Return the (X, Y) coordinate for the center point of the cell that contains the specified text.  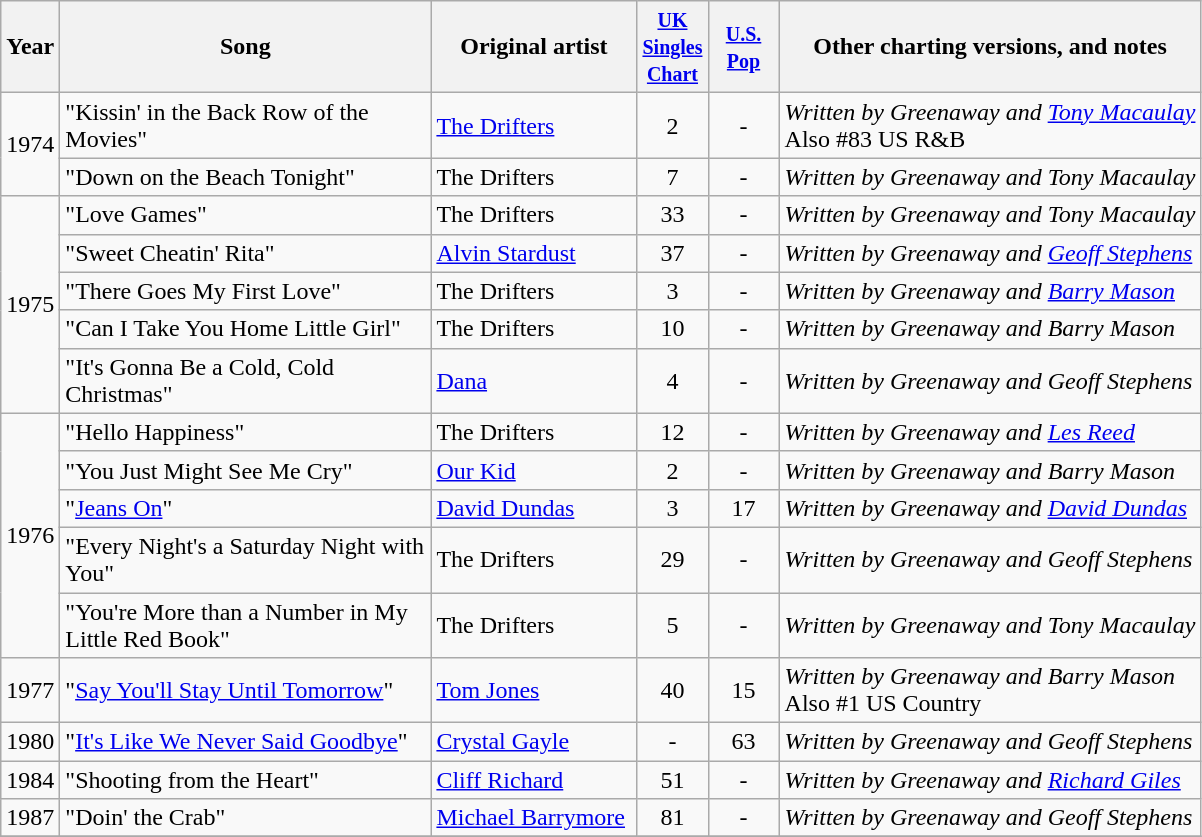
5 (672, 624)
"Love Games" (246, 215)
29 (672, 560)
1974 (30, 144)
4 (672, 380)
Year (30, 47)
"Every Night's a Saturday Night with You" (246, 560)
1980 (30, 742)
10 (672, 329)
"Say You'll Stay Until Tomorrow" (246, 690)
81 (672, 818)
12 (672, 432)
1976 (30, 535)
"There Goes My First Love" (246, 291)
1977 (30, 690)
"Kissin' in the Back Row of the Movies" (246, 126)
Written by Greenaway and Richard Giles (990, 780)
37 (672, 253)
Written by Greenaway and Tony MacaulayAlso #83 US R&B (990, 126)
"Can I Take You Home Little Girl" (246, 329)
Written by Greenaway and Barry MasonAlso #1 US Country (990, 690)
1975 (30, 304)
"It's Like We Never Said Goodbye" (246, 742)
Song (246, 47)
Dana (534, 380)
1984 (30, 780)
Michael Barrymore (534, 818)
51 (672, 780)
"Down on the Beach Tonight" (246, 177)
"Jeans On" (246, 508)
Cliff Richard (534, 780)
Written by Greenaway and David Dundas (990, 508)
40 (672, 690)
"Hello Happiness" (246, 432)
Tom Jones (534, 690)
17 (744, 508)
Alvin Stardust (534, 253)
David Dundas (534, 508)
"Shooting from the Heart" (246, 780)
"Doin' the Crab" (246, 818)
Crystal Gayle (534, 742)
Original artist (534, 47)
UK Singles Chart (672, 47)
"You Just Might See Me Cry" (246, 470)
U.S. Pop (744, 47)
Other charting versions, and notes (990, 47)
33 (672, 215)
"Sweet Cheatin' Rita" (246, 253)
15 (744, 690)
63 (744, 742)
1987 (30, 818)
Written by Greenaway and Les Reed (990, 432)
"It's Gonna Be a Cold, Cold Christmas" (246, 380)
7 (672, 177)
"You're More than a Number in My Little Red Book" (246, 624)
Our Kid (534, 470)
